Scan for the cell matching the given text and deliver its [x, y] coordinate at center. 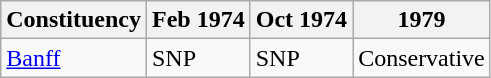
Constituency [74, 20]
1979 [422, 20]
Conservative [422, 58]
Oct 1974 [301, 20]
Banff [74, 58]
Feb 1974 [198, 20]
